Determine the [X, Y] coordinate at the center of the cell enclosing the given text.  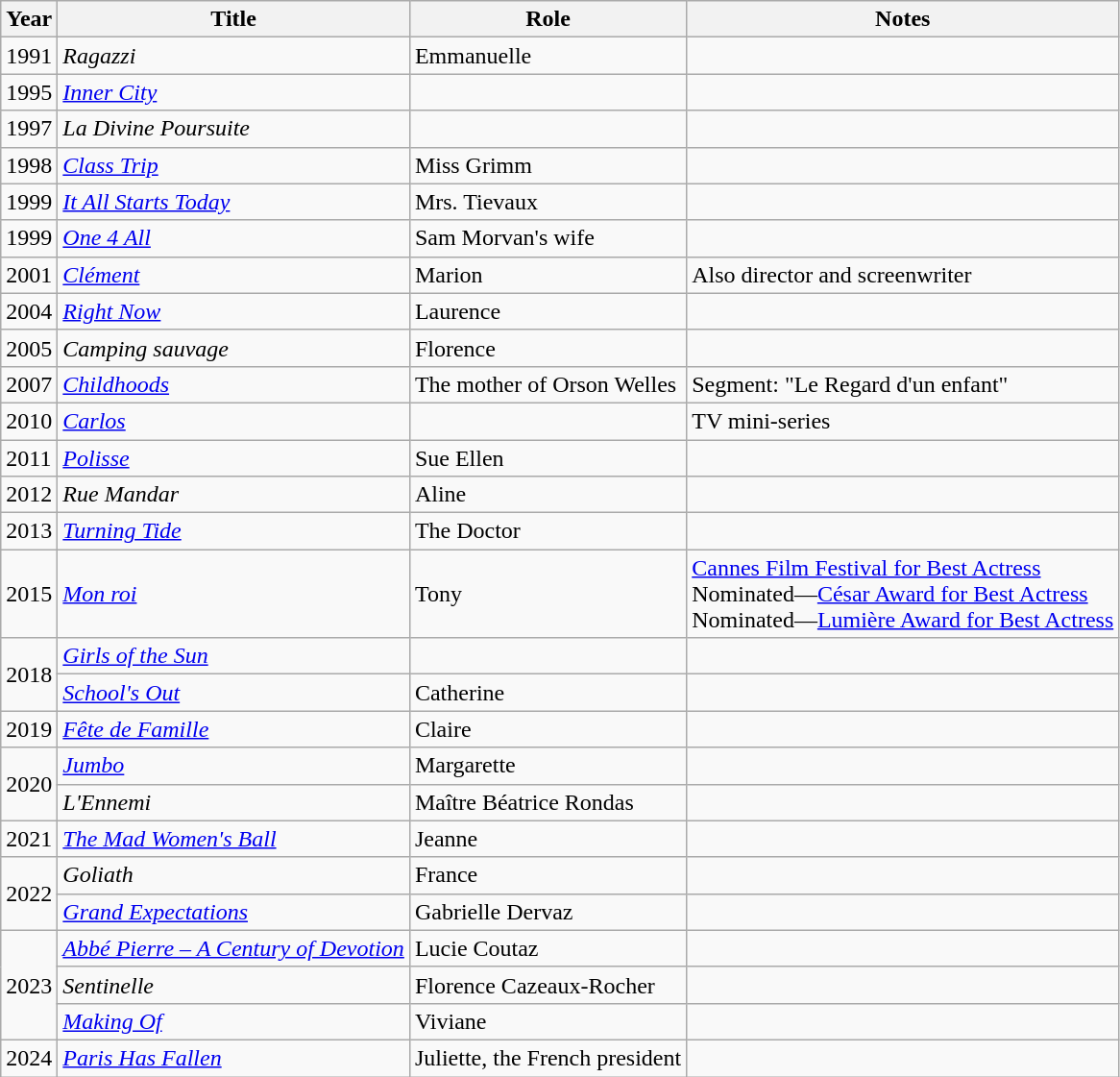
Gabrielle Dervaz [548, 912]
Viviane [548, 1021]
Laurence [548, 311]
Carlos [234, 421]
Making Of [234, 1021]
Mon roi [234, 594]
2010 [29, 421]
Fête de Famille [234, 729]
2007 [29, 384]
Paris Has Fallen [234, 1058]
Marion [548, 275]
2004 [29, 311]
1998 [29, 165]
2018 [29, 674]
2012 [29, 495]
Margarette [548, 766]
Sam Morvan's wife [548, 238]
TV mini-series [903, 421]
Title [234, 19]
Lucie Coutaz [548, 948]
2005 [29, 348]
2011 [29, 458]
Catherine [548, 693]
Abbé Pierre – A Century of Devotion [234, 948]
Ragazzi [234, 56]
Sentinelle [234, 985]
Emmanuelle [548, 56]
Role [548, 19]
Maître Béatrice Rondas [548, 802]
Tony [548, 594]
Class Trip [234, 165]
2024 [29, 1058]
Cannes Film Festival for Best ActressNominated—César Award for Best ActressNominated—Lumière Award for Best Actress [903, 594]
2020 [29, 784]
Camping sauvage [234, 348]
Goliath [234, 875]
Segment: "Le Regard d'un enfant" [903, 384]
School's Out [234, 693]
Sue Ellen [548, 458]
France [548, 875]
Also director and screenwriter [903, 275]
The Mad Women's Ball [234, 839]
The mother of Orson Welles [548, 384]
Girls of the Sun [234, 656]
2019 [29, 729]
Jeanne [548, 839]
Inner City [234, 92]
Claire [548, 729]
Notes [903, 19]
2001 [29, 275]
The Doctor [548, 531]
Polisse [234, 458]
2022 [29, 893]
La Divine Poursuite [234, 129]
1991 [29, 56]
Rue Mandar [234, 495]
Childhoods [234, 384]
One 4 All [234, 238]
Florence [548, 348]
Florence Cazeaux-Rocher [548, 985]
1995 [29, 92]
1997 [29, 129]
Turning Tide [234, 531]
2021 [29, 839]
It All Starts Today [234, 202]
Jumbo [234, 766]
Aline [548, 495]
Year [29, 19]
Miss Grimm [548, 165]
2023 [29, 985]
Grand Expectations [234, 912]
Mrs. Tievaux [548, 202]
Clément [234, 275]
2015 [29, 594]
Juliette, the French president [548, 1058]
Right Now [234, 311]
L'Ennemi [234, 802]
2013 [29, 531]
